Return (x, y) of the center of cell containing provided text 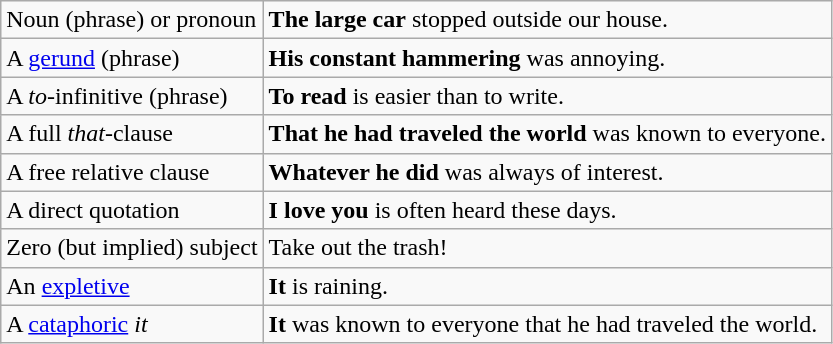
A gerund (phrase) (132, 58)
That he had traveled the world was known to everyone. (547, 134)
Whatever he did was always of interest. (547, 172)
A free relative clause (132, 172)
The large car stopped outside our house. (547, 20)
I love you is often heard these days. (547, 210)
It is raining. (547, 286)
A full that-clause (132, 134)
His constant hammering was annoying. (547, 58)
A direct quotation (132, 210)
Zero (but implied) subject (132, 248)
A cataphoric it (132, 324)
To read is easier than to write. (547, 96)
Take out the trash! (547, 248)
Noun (phrase) or pronoun (132, 20)
A to-infinitive (phrase) (132, 96)
It was known to everyone that he had traveled the world. (547, 324)
An expletive (132, 286)
